Detect which cell encompasses the target text, then output its [X, Y] center coordinate. 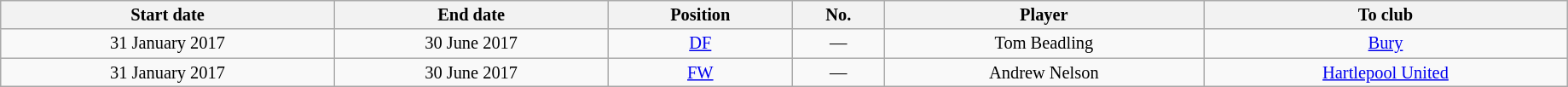
Player [1044, 14]
Hartlepool United [1386, 72]
End date [471, 14]
DF [701, 43]
Andrew Nelson [1044, 72]
Position [701, 14]
Start date [167, 14]
Bury [1386, 43]
Tom Beadling [1044, 43]
To club [1386, 14]
No. [839, 14]
FW [701, 72]
